Return the [x, y] coordinate for the center point of the cell that contains the specified text.  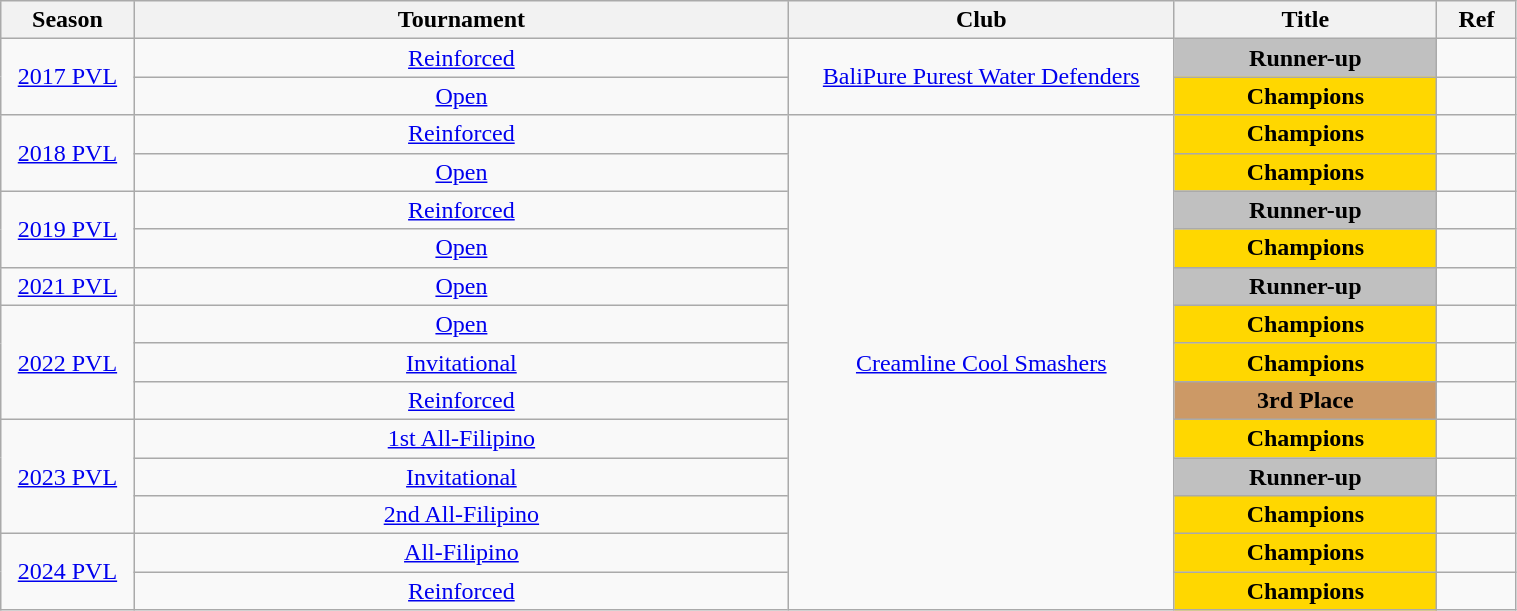
2023 PVL [68, 476]
1st All-Filipino [462, 438]
2022 PVL [68, 362]
Club [982, 20]
3rd Place [1306, 400]
Creamline Cool Smashers [982, 362]
2021 PVL [68, 286]
2018 PVL [68, 153]
2nd All-Filipino [462, 515]
2024 PVL [68, 572]
Ref [1476, 20]
2019 PVL [68, 229]
BaliPure Purest Water Defenders [982, 77]
All-Filipino [462, 553]
Tournament [462, 20]
Season [68, 20]
2017 PVL [68, 77]
Title [1306, 20]
